Return (X, Y) of the center of cell containing provided text 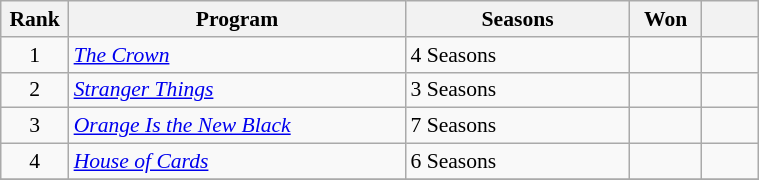
Rank (35, 19)
The Crown (238, 55)
1 (35, 55)
4 (35, 162)
Program (238, 19)
House of Cards (238, 162)
7 Seasons (518, 126)
3 (35, 126)
2 (35, 90)
Orange Is the New Black (238, 126)
Stranger Things (238, 90)
6 Seasons (518, 162)
4 Seasons (518, 55)
Won (666, 19)
Seasons (518, 19)
3 Seasons (518, 90)
